From the cell containing the given text, extract its center point as (x, y) coordinate. 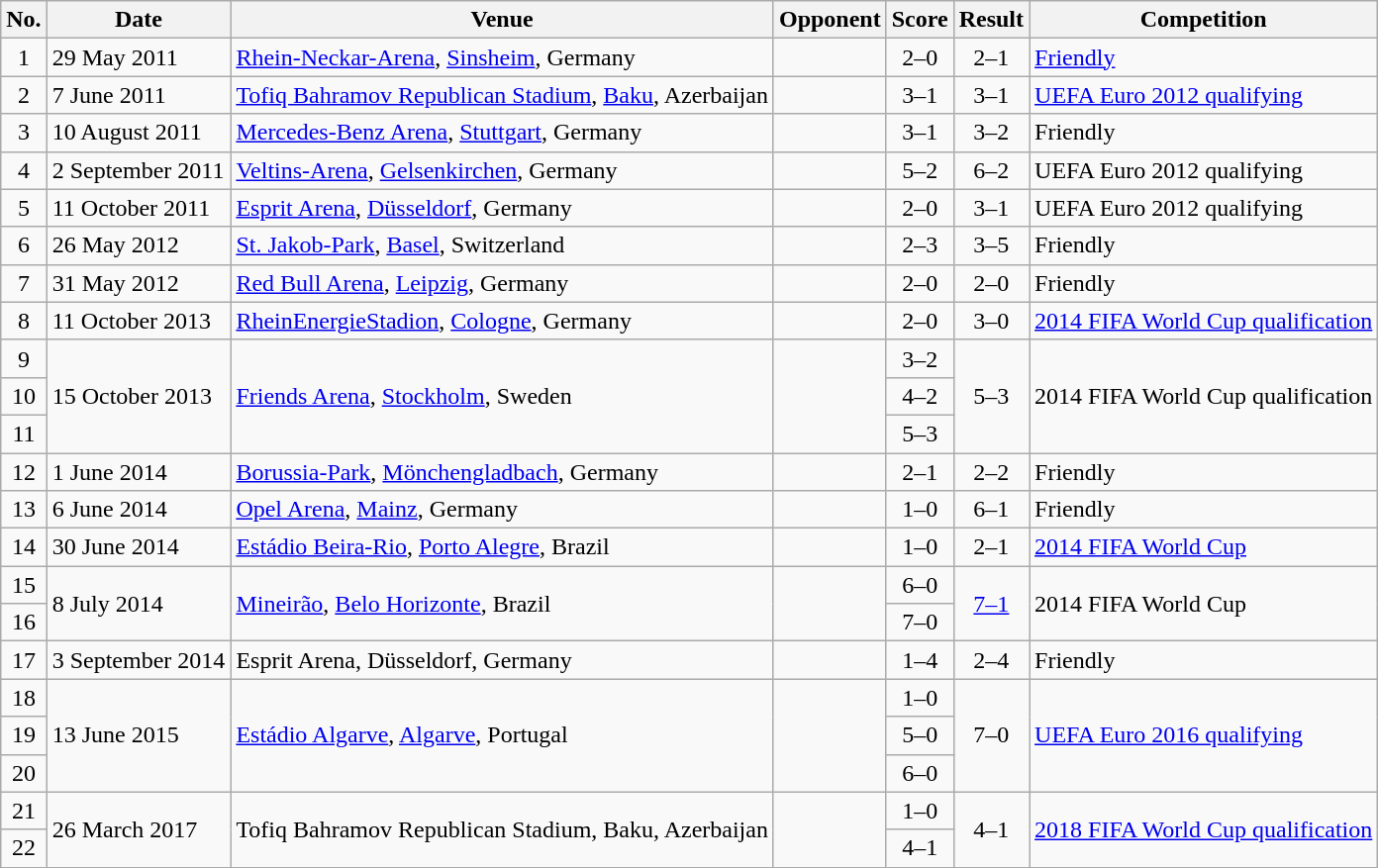
11 October 2011 (139, 208)
16 (24, 623)
7 (24, 283)
3–0 (991, 321)
4–2 (920, 396)
13 (24, 510)
17 (24, 660)
2–3 (920, 245)
6 June 2014 (139, 510)
Venue (503, 20)
Borussia-Park, Mönchengladbach, Germany (503, 472)
8 (24, 321)
6–1 (991, 510)
Rhein-Neckar-Arena, Sinsheim, Germany (503, 57)
15 (24, 585)
Opponent (830, 20)
2–2 (991, 472)
30 June 2014 (139, 547)
29 May 2011 (139, 57)
26 May 2012 (139, 245)
Mineirão, Belo Horizonte, Brazil (503, 604)
10 (24, 396)
20 (24, 773)
2 (24, 95)
Date (139, 20)
5–0 (920, 735)
Estádio Algarve, Algarve, Portugal (503, 735)
1 (24, 57)
Veltins-Arena, Gelsenkirchen, Germany (503, 170)
3 September 2014 (139, 660)
14 (24, 547)
15 October 2013 (139, 396)
2018 FIFA World Cup qualification (1204, 829)
18 (24, 698)
9 (24, 358)
Estádio Beira-Rio, Porto Alegre, Brazil (503, 547)
7–1 (991, 604)
11 (24, 434)
4 (24, 170)
13 June 2015 (139, 735)
11 October 2013 (139, 321)
5–2 (920, 170)
Red Bull Arena, Leipzig, Germany (503, 283)
No. (24, 20)
10 August 2011 (139, 133)
6–2 (991, 170)
3–5 (991, 245)
21 (24, 811)
19 (24, 735)
31 May 2012 (139, 283)
1 June 2014 (139, 472)
UEFA Euro 2016 qualifying (1204, 735)
Friends Arena, Stockholm, Sweden (503, 396)
12 (24, 472)
5 (24, 208)
2 September 2011 (139, 170)
8 July 2014 (139, 604)
RheinEnergieStadion, Cologne, Germany (503, 321)
26 March 2017 (139, 829)
Mercedes-Benz Arena, Stuttgart, Germany (503, 133)
7 June 2011 (139, 95)
2–4 (991, 660)
Result (991, 20)
3 (24, 133)
Score (920, 20)
6 (24, 245)
1–4 (920, 660)
St. Jakob-Park, Basel, Switzerland (503, 245)
Opel Arena, Mainz, Germany (503, 510)
Competition (1204, 20)
22 (24, 848)
